Pinpoint the cell where the given text exists, returning its (x, y) midpoint coordinate. 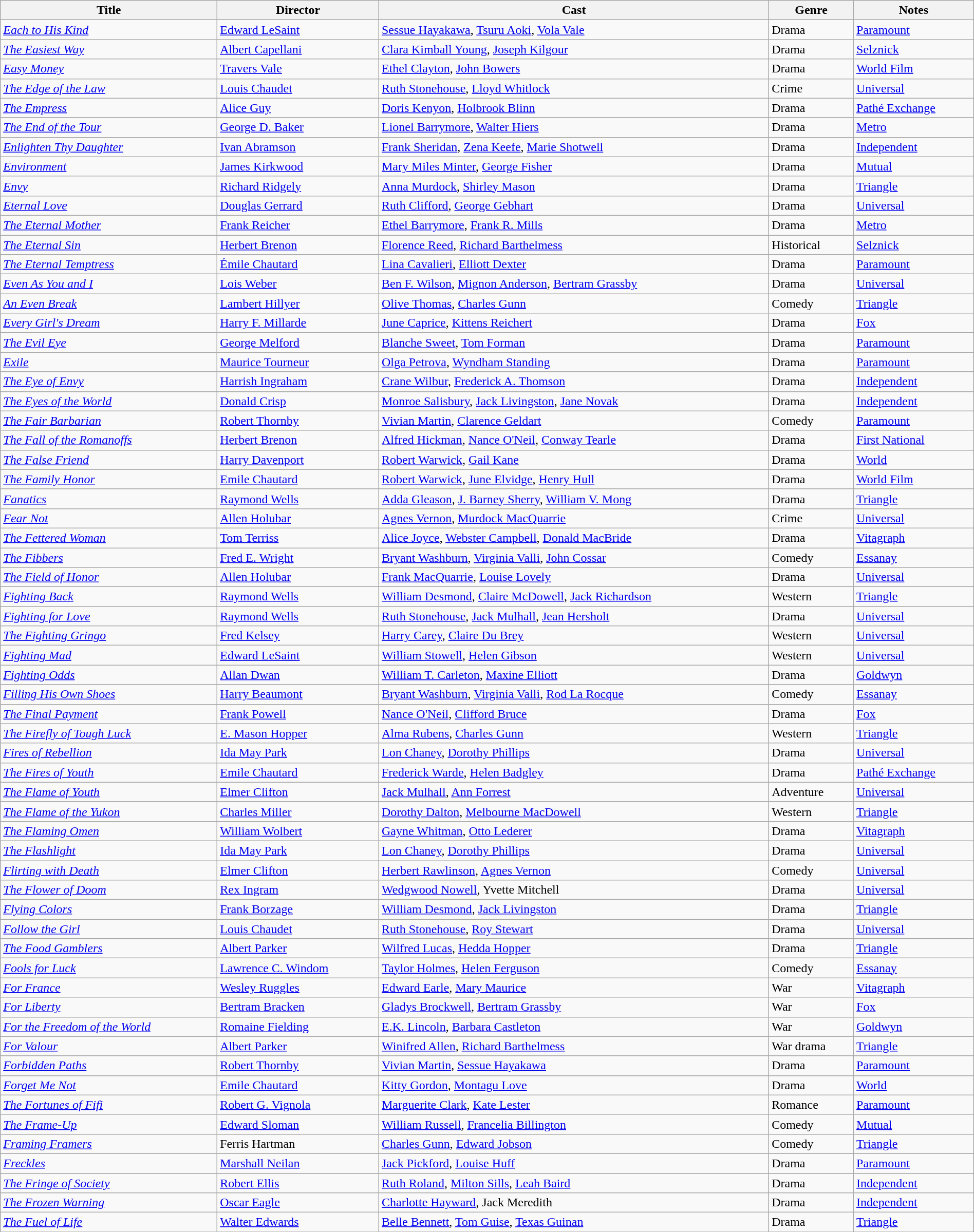
Follow the Girl (109, 929)
The Fringe of Society (109, 1183)
The Fires of Youth (109, 772)
The Eternal Sin (109, 245)
Maurice Tourneur (298, 362)
Rex Ingram (298, 890)
Framing Framers (109, 1144)
Robert Warwick, Gail Kane (573, 460)
Charles Gunn, Edward Jobson (573, 1144)
William T. Carleton, Maxine Elliott (573, 675)
The Flower of Doom (109, 890)
Lambert Hillyer (298, 304)
Ruth Clifford, George Gebhart (573, 205)
The Eyes of the World (109, 401)
Romaine Fielding (298, 1027)
Crane Wilbur, Frederick A. Thomson (573, 382)
The Frame-Up (109, 1124)
The Field of Honor (109, 577)
The Fettered Woman (109, 538)
The Fortunes of Fifi (109, 1105)
Fred E. Wright (298, 557)
The Evil Eye (109, 343)
Jack Mulhall, Ann Forrest (573, 792)
Kitty Gordon, Montagu Love (573, 1085)
The Fall of the Romanoffs (109, 440)
Tom Terriss (298, 538)
The Flame of the Yukon (109, 811)
Blanche Sweet, Tom Forman (573, 343)
Frank Borzage (298, 909)
June Caprice, Kittens Reichert (573, 323)
Nance O'Neil, Clifford Bruce (573, 714)
Fanatics (109, 499)
Flirting with Death (109, 870)
Adventure (812, 792)
Cast (573, 10)
Wesley Ruggles (298, 988)
Winifred Allen, Richard Barthelmess (573, 1046)
Doris Kenyon, Holbrook Blinn (573, 108)
Vivian Martin, Clarence Geldart (573, 421)
The Fighting Gringo (109, 636)
The Eternal Temptress (109, 264)
Taylor Holmes, Helen Ferguson (573, 968)
The Flashlight (109, 850)
Frank Reicher (298, 225)
Anna Murdock, Shirley Mason (573, 186)
Albert Capellani (298, 49)
The Firefly of Tough Luck (109, 733)
Ferris Hartman (298, 1144)
Harry Carey, Claire Du Brey (573, 636)
The Food Gamblers (109, 949)
Title (109, 10)
Even As You and I (109, 284)
Lois Weber (298, 284)
The Fibbers (109, 557)
First National (914, 440)
George D. Baker (298, 127)
Bertram Bracken (298, 1007)
The Flaming Omen (109, 831)
Ruth Roland, Milton Sills, Leah Baird (573, 1183)
Notes (914, 10)
Wedgwood Nowell, Yvette Mitchell (573, 890)
Jack Pickford, Louise Huff (573, 1163)
Alma Rubens, Charles Gunn (573, 733)
Alice Joyce, Webster Campbell, Donald MacBride (573, 538)
Charlotte Hayward, Jack Meredith (573, 1203)
An Even Break (109, 304)
The Edge of the Law (109, 88)
Harrish Ingraham (298, 382)
William Wolbert (298, 831)
Fighting Mad (109, 655)
Ruth Stonehouse, Lloyd Whitlock (573, 88)
Every Girl's Dream (109, 323)
Sessue Hayakawa, Tsuru Aoki, Vola Vale (573, 30)
Edward Sloman (298, 1124)
The End of the Tour (109, 127)
Ethel Clayton, John Bowers (573, 69)
Allan Dwan (298, 675)
The False Friend (109, 460)
For Liberty (109, 1007)
Richard Ridgely (298, 186)
Clara Kimball Young, Joseph Kilgour (573, 49)
James Kirkwood (298, 166)
Douglas Gerrard (298, 205)
Historical (812, 245)
Frank Sheridan, Zena Keefe, Marie Shotwell (573, 147)
Travers Vale (298, 69)
Ben F. Wilson, Mignon Anderson, Bertram Grassby (573, 284)
William Desmond, Claire McDowell, Jack Richardson (573, 597)
Edward Earle, Mary Maurice (573, 988)
Florence Reed, Richard Barthelmess (573, 245)
Flying Colors (109, 909)
Walter Edwards (298, 1222)
Robert G. Vignola (298, 1105)
Forbidden Paths (109, 1066)
Lina Cavalieri, Elliott Dexter (573, 264)
Vivian Martin, Sessue Hayakawa (573, 1066)
E.K. Lincoln, Barbara Castleton (573, 1027)
Fires of Rebellion (109, 753)
Lionel Barrymore, Walter Hiers (573, 127)
Lawrence C. Windom (298, 968)
For Valour (109, 1046)
The Eye of Envy (109, 382)
William Stowell, Helen Gibson (573, 655)
Harry Beaumont (298, 694)
Adda Gleason, J. Barney Sherry, William V. Mong (573, 499)
Marguerite Clark, Kate Lester (573, 1105)
Alfred Hickman, Nance O'Neil, Conway Tearle (573, 440)
Director (298, 10)
Gladys Brockwell, Bertram Grassby (573, 1007)
Wilfred Lucas, Hedda Hopper (573, 949)
Ruth Stonehouse, Jack Mulhall, Jean Hersholt (573, 616)
The Easiest Way (109, 49)
Genre (812, 10)
Exile (109, 362)
Ethel Barrymore, Frank R. Mills (573, 225)
The Frozen Warning (109, 1203)
E. Mason Hopper (298, 733)
Marshall Neilan (298, 1163)
Ruth Stonehouse, Roy Stewart (573, 929)
Frank MacQuarrie, Louise Lovely (573, 577)
Bryant Washburn, Virginia Valli, John Cossar (573, 557)
Olive Thomas, Charles Gunn (573, 304)
The Flame of Youth (109, 792)
The Empress (109, 108)
Émile Chautard (298, 264)
Herbert Rawlinson, Agnes Vernon (573, 870)
The Eternal Mother (109, 225)
Belle Bennett, Tom Guise, Texas Guinan (573, 1222)
Harry F. Millarde (298, 323)
Fred Kelsey (298, 636)
William Russell, Francelia Billington (573, 1124)
Fighting Back (109, 597)
Frank Powell (298, 714)
For France (109, 988)
The Fair Barbarian (109, 421)
William Desmond, Jack Livingston (573, 909)
Filling His Own Shoes (109, 694)
Fighting Odds (109, 675)
Robert Ellis (298, 1183)
The Family Honor (109, 479)
War drama (812, 1046)
George Melford (298, 343)
Robert Warwick, June Elvidge, Henry Hull (573, 479)
Eternal Love (109, 205)
Fear Not (109, 518)
Enlighten Thy Daughter (109, 147)
Environment (109, 166)
Agnes Vernon, Murdock MacQuarrie (573, 518)
Monroe Salisbury, Jack Livingston, Jane Novak (573, 401)
Alice Guy (298, 108)
Romance (812, 1105)
Envy (109, 186)
Harry Davenport (298, 460)
Donald Crisp (298, 401)
Olga Petrova, Wyndham Standing (573, 362)
Frederick Warde, Helen Badgley (573, 772)
For the Freedom of the World (109, 1027)
Fighting for Love (109, 616)
Gayne Whitman, Otto Lederer (573, 831)
Forget Me Not (109, 1085)
The Fuel of Life (109, 1222)
Each to His Kind (109, 30)
Easy Money (109, 69)
Ivan Abramson (298, 147)
Fools for Luck (109, 968)
Oscar Eagle (298, 1203)
Freckles (109, 1163)
Mary Miles Minter, George Fisher (573, 166)
The Final Payment (109, 714)
Charles Miller (298, 811)
Bryant Washburn, Virginia Valli, Rod La Rocque (573, 694)
Dorothy Dalton, Melbourne MacDowell (573, 811)
